Return [x, y] of the center of cell containing provided text 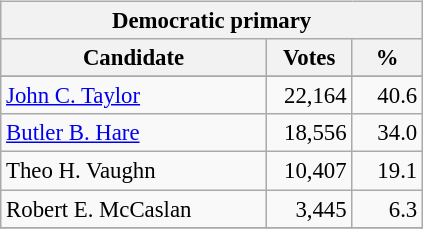
Butler B. Hare [134, 133]
18,556 [309, 133]
19.1 [388, 171]
Votes [309, 58]
10,407 [309, 171]
Democratic primary [212, 21]
% [388, 58]
Robert E. McCaslan [134, 209]
John C. Taylor [134, 96]
6.3 [388, 209]
40.6 [388, 96]
Candidate [134, 58]
Theo H. Vaughn [134, 171]
34.0 [388, 133]
22,164 [309, 96]
3,445 [309, 209]
